Scan for the cell matching the given text and deliver its [X, Y] coordinate at center. 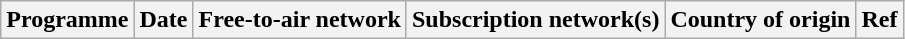
Free-to-air network [300, 20]
Programme [68, 20]
Country of origin [760, 20]
Date [164, 20]
Subscription network(s) [535, 20]
Ref [880, 20]
